Identify which cell holds the provided text, then report its [X, Y] central coordinate. 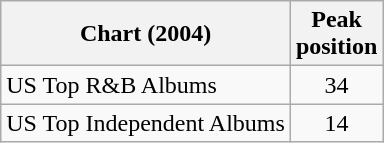
34 [336, 85]
US Top Independent Albums [146, 123]
Chart (2004) [146, 34]
14 [336, 123]
US Top R&B Albums [146, 85]
Peakposition [336, 34]
